Provide the (x, y) coordinate of the cell's center where the given text is located.  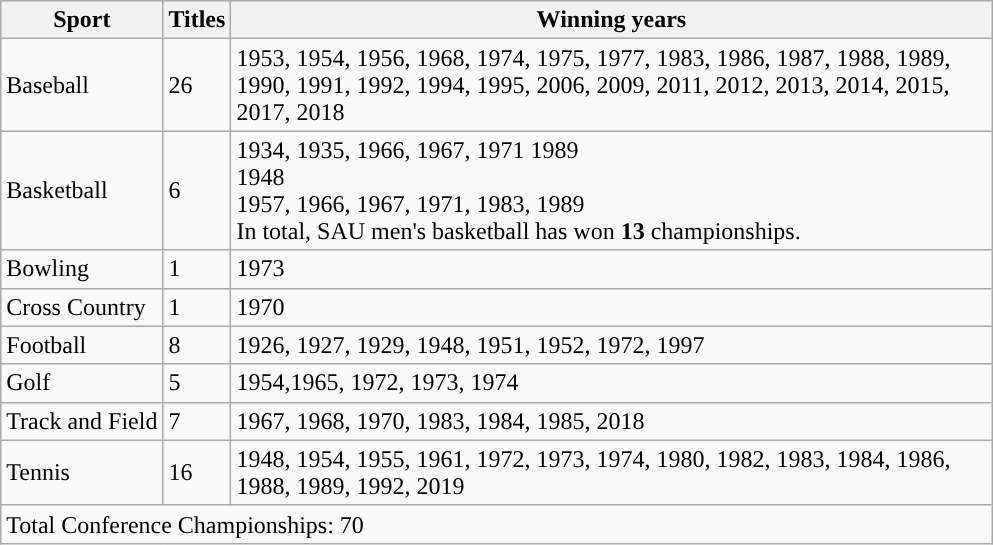
Basketball (82, 190)
Total Conference Championships: 70 (496, 524)
16 (197, 472)
Cross Country (82, 307)
Titles (197, 20)
Golf (82, 383)
6 (197, 190)
1934, 1935, 1966, 1967, 1971 1989 1948 1957, 1966, 1967, 1971, 1983, 1989In total, SAU men's basketball has won 13 championships. (612, 190)
1954,1965, 1972, 1973, 1974 (612, 383)
1926, 1927, 1929, 1948, 1951, 1952, 1972, 1997 (612, 345)
5 (197, 383)
Winning years (612, 20)
Bowling (82, 269)
Tennis (82, 472)
1967, 1968, 1970, 1983, 1984, 1985, 2018 (612, 421)
Track and Field (82, 421)
26 (197, 85)
1948, 1954, 1955, 1961, 1972, 1973, 1974, 1980, 1982, 1983, 1984, 1986, 1988, 1989, 1992, 2019 (612, 472)
7 (197, 421)
Sport (82, 20)
1970 (612, 307)
1973 (612, 269)
8 (197, 345)
Baseball (82, 85)
Football (82, 345)
